Provide the (x, y) coordinate of the cell's center where the given text is located.  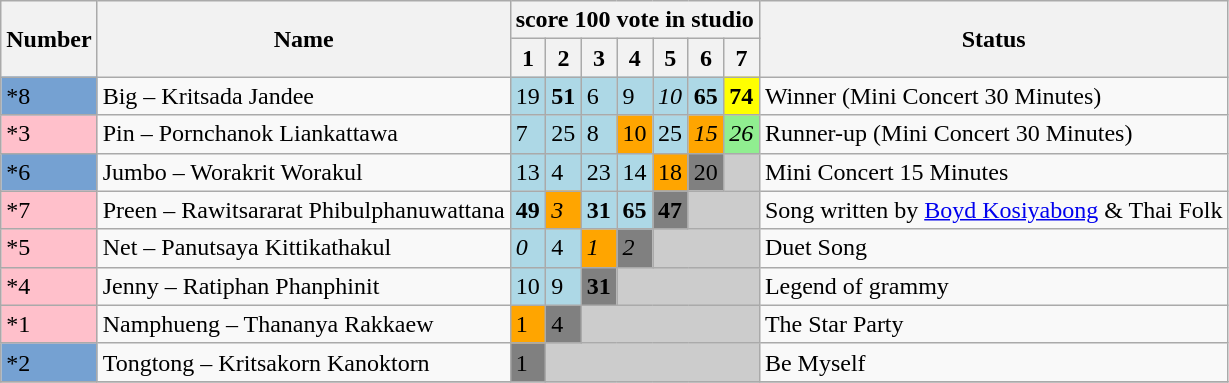
13 (528, 172)
Be Myself (994, 362)
*4 (49, 286)
Tongtong – Kritsakorn Kanoktorn (304, 362)
*8 (49, 96)
Namphueng – Thananya Rakkaew (304, 324)
Song written by Boyd Kosiyabong & Thai Folk (994, 210)
score 100 vote in studio (634, 20)
23 (599, 172)
*1 (49, 324)
74 (742, 96)
Pin – Pornchanok Liankattawa (304, 134)
*2 (49, 362)
47 (670, 210)
Preen – Rawitsararat Phibulphanuwattana (304, 210)
51 (564, 96)
8 (599, 134)
Jumbo – Worakrit Worakul (304, 172)
19 (528, 96)
Net – Panutsaya Kittikathakul (304, 248)
Mini Concert 15 Minutes (994, 172)
*6 (49, 172)
5 (670, 58)
Winner (Mini Concert 30 Minutes) (994, 96)
Duet Song (994, 248)
Big – Kritsada Jandee (304, 96)
Number (49, 39)
*7 (49, 210)
49 (528, 210)
18 (670, 172)
Runner-up (Mini Concert 30 Minutes) (994, 134)
15 (706, 134)
Jenny – Ratiphan Phanphinit (304, 286)
*5 (49, 248)
20 (706, 172)
Name (304, 39)
0 (528, 248)
Status (994, 39)
*3 (49, 134)
The Star Party (994, 324)
Legend of grammy (994, 286)
26 (742, 134)
14 (635, 172)
